Search for the cell housing the specified text and yield its [X, Y] center coordinate. 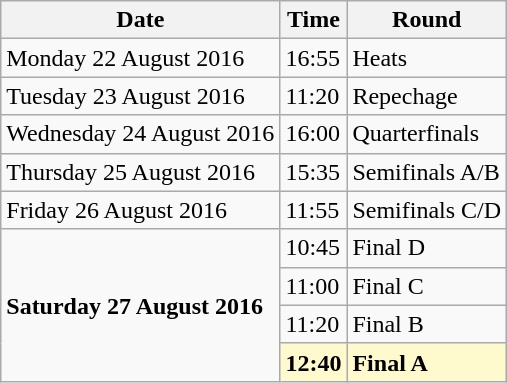
11:55 [314, 210]
Date [140, 20]
16:55 [314, 58]
Saturday 27 August 2016 [140, 305]
Final A [427, 362]
Final D [427, 248]
Time [314, 20]
Thursday 25 August 2016 [140, 172]
Repechage [427, 96]
16:00 [314, 134]
Quarterfinals [427, 134]
Wednesday 24 August 2016 [140, 134]
Tuesday 23 August 2016 [140, 96]
Friday 26 August 2016 [140, 210]
15:35 [314, 172]
Monday 22 August 2016 [140, 58]
Semifinals C/D [427, 210]
Semifinals A/B [427, 172]
Final B [427, 324]
Round [427, 20]
11:00 [314, 286]
12:40 [314, 362]
Final C [427, 286]
Heats [427, 58]
10:45 [314, 248]
